Detect which cell encompasses the target text, then output its [x, y] center coordinate. 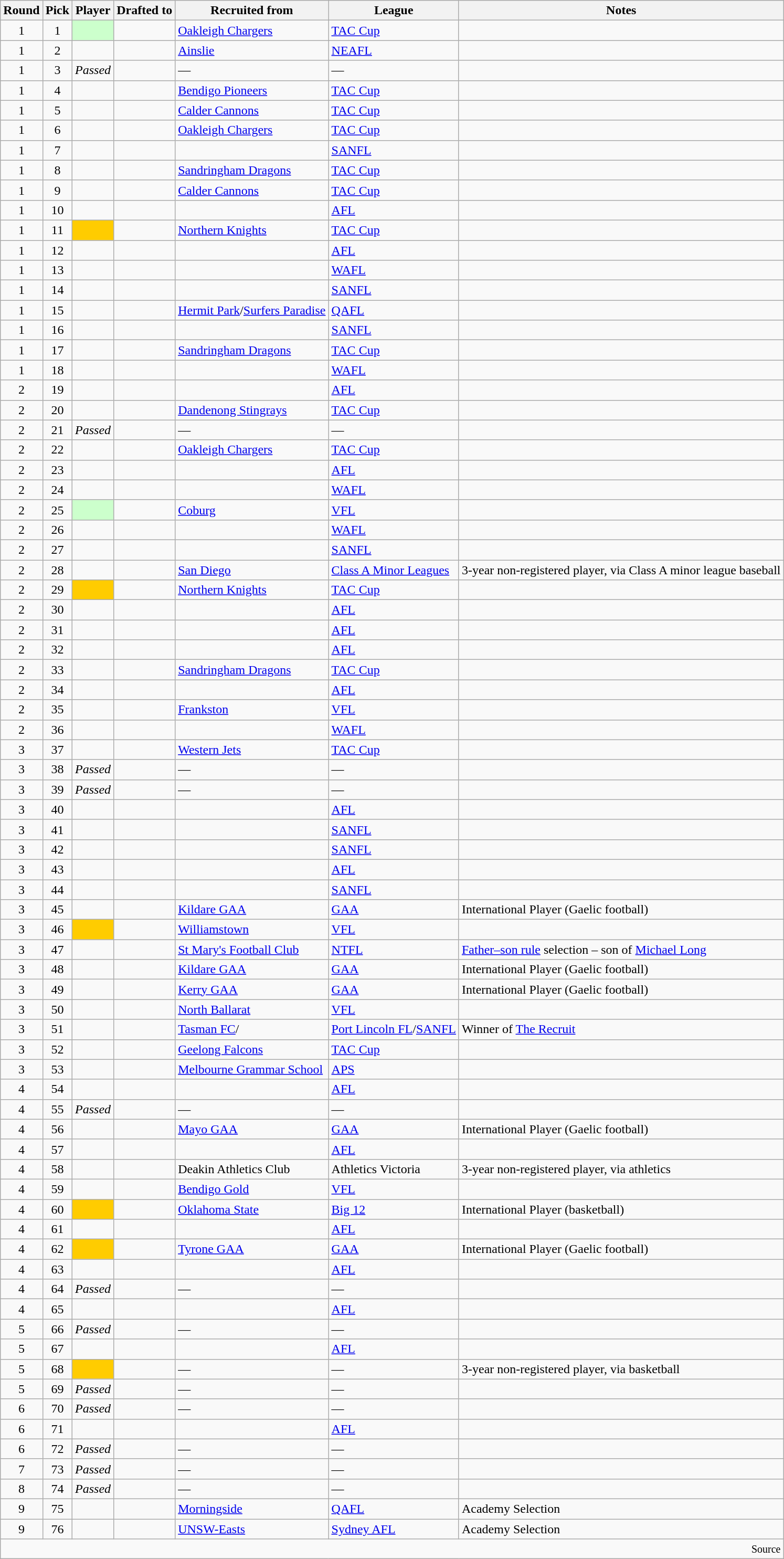
33 [57, 670]
Port Lincoln FL/SANFL [394, 1029]
35 [57, 710]
39 [57, 789]
APS [394, 1069]
Pick [57, 10]
23 [57, 470]
Round [22, 10]
56 [57, 1129]
55 [57, 1109]
Geelong Falcons [252, 1049]
UNSW-Easts [252, 1529]
Ainslie [252, 50]
Sydney AFL [394, 1529]
Deakin Athletics Club [252, 1169]
20 [57, 410]
Drafted to [145, 10]
3-year non-registered player, via Class A minor league baseball [621, 570]
53 [57, 1069]
16 [57, 330]
24 [57, 490]
45 [57, 910]
31 [57, 630]
28 [57, 570]
26 [57, 530]
47 [57, 950]
75 [57, 1509]
Bendigo Gold [252, 1189]
68 [57, 1369]
Dandenong Stingrays [252, 410]
59 [57, 1189]
18 [57, 370]
League [394, 10]
St Mary's Football Club [252, 950]
Oklahoma State [252, 1209]
Tasman FC/ [252, 1029]
17 [57, 350]
15 [57, 310]
38 [57, 770]
21 [57, 430]
Athletics Victoria [394, 1169]
19 [57, 390]
30 [57, 610]
Source [392, 1549]
73 [57, 1469]
14 [57, 290]
51 [57, 1029]
67 [57, 1349]
Melbourne Grammar School [252, 1069]
49 [57, 989]
60 [57, 1209]
Player [93, 10]
63 [57, 1269]
San Diego [252, 570]
11 [57, 230]
61 [57, 1229]
International Player (basketball) [621, 1209]
36 [57, 730]
Morningside [252, 1509]
Williamstown [252, 930]
Mayo GAA [252, 1129]
71 [57, 1429]
Big 12 [394, 1209]
54 [57, 1089]
44 [57, 890]
Class A Minor Leagues [394, 570]
46 [57, 930]
69 [57, 1389]
70 [57, 1409]
Bendigo Pioneers [252, 90]
40 [57, 809]
Western Jets [252, 750]
37 [57, 750]
66 [57, 1329]
Tyrone GAA [252, 1249]
74 [57, 1489]
Kerry GAA [252, 989]
76 [57, 1529]
32 [57, 650]
58 [57, 1169]
NTFL [394, 950]
10 [57, 210]
64 [57, 1289]
Hermit Park/Surfers Paradise [252, 310]
13 [57, 270]
43 [57, 869]
12 [57, 250]
34 [57, 690]
Notes [621, 10]
27 [57, 550]
52 [57, 1049]
NEAFL [394, 50]
50 [57, 1009]
Coburg [252, 510]
North Ballarat [252, 1009]
57 [57, 1149]
Frankston [252, 710]
Winner of The Recruit [621, 1029]
25 [57, 510]
48 [57, 970]
65 [57, 1309]
Father–son rule selection – son of Michael Long [621, 950]
Recruited from [252, 10]
3-year non-registered player, via basketball [621, 1369]
3-year non-registered player, via athletics [621, 1169]
22 [57, 450]
42 [57, 849]
72 [57, 1449]
41 [57, 829]
29 [57, 590]
62 [57, 1249]
